Scan for the cell matching the given text and deliver its (x, y) coordinate at center. 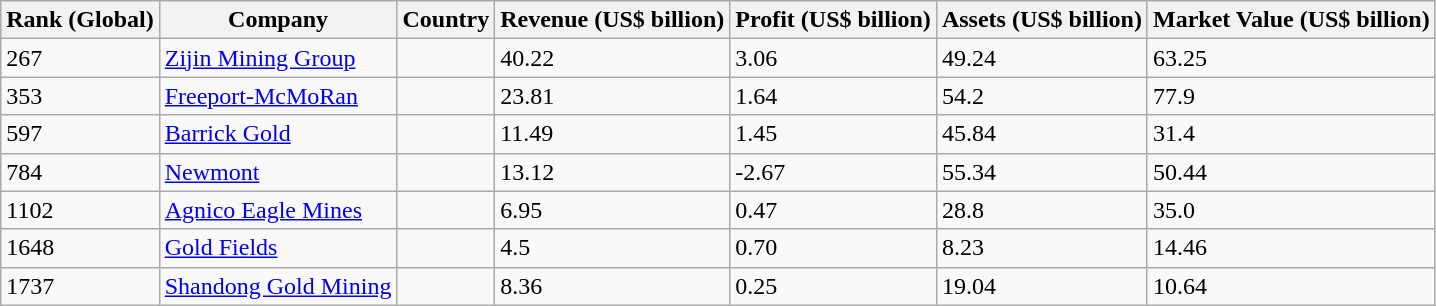
353 (80, 96)
Profit (US$ billion) (834, 20)
0.25 (834, 286)
0.70 (834, 248)
Rank (Global) (80, 20)
23.81 (612, 96)
8.36 (612, 286)
Newmont (278, 172)
45.84 (1042, 134)
597 (80, 134)
Assets (US$ billion) (1042, 20)
Shandong Gold Mining (278, 286)
Company (278, 20)
14.46 (1291, 248)
Freeport-McMoRan (278, 96)
0.47 (834, 210)
13.12 (612, 172)
1.64 (834, 96)
Zijin Mining Group (278, 58)
1102 (80, 210)
31.4 (1291, 134)
Gold Fields (278, 248)
50.44 (1291, 172)
-2.67 (834, 172)
10.64 (1291, 286)
54.2 (1042, 96)
Barrick Gold (278, 134)
40.22 (612, 58)
Market Value (US$ billion) (1291, 20)
63.25 (1291, 58)
3.06 (834, 58)
Agnico Eagle Mines (278, 210)
Revenue (US$ billion) (612, 20)
77.9 (1291, 96)
4.5 (612, 248)
11.49 (612, 134)
6.95 (612, 210)
55.34 (1042, 172)
267 (80, 58)
1737 (80, 286)
1648 (80, 248)
Country (446, 20)
28.8 (1042, 210)
8.23 (1042, 248)
49.24 (1042, 58)
1.45 (834, 134)
35.0 (1291, 210)
784 (80, 172)
19.04 (1042, 286)
